Scan for the cell matching the given text and deliver its [X, Y] coordinate at center. 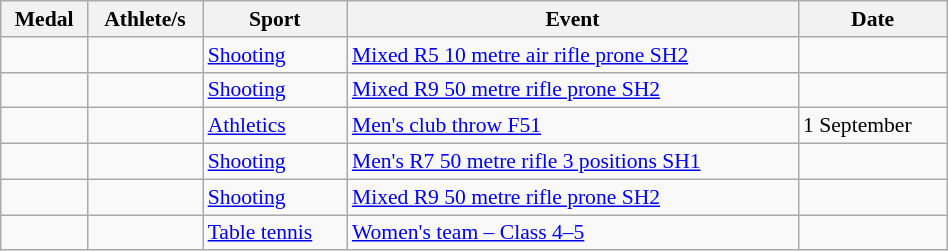
Sport [275, 19]
Date [872, 19]
Athlete/s [144, 19]
Men's club throw F51 [572, 126]
Athletics [275, 126]
Men's R7 50 metre rifle 3 positions SH1 [572, 162]
1 September [872, 126]
Mixed R5 10 metre air rifle prone SH2 [572, 55]
Event [572, 19]
Table tennis [275, 233]
Women's team – Class 4–5 [572, 233]
Medal [44, 19]
